Determine the [X, Y] coordinate at the center of the cell enclosing the given text.  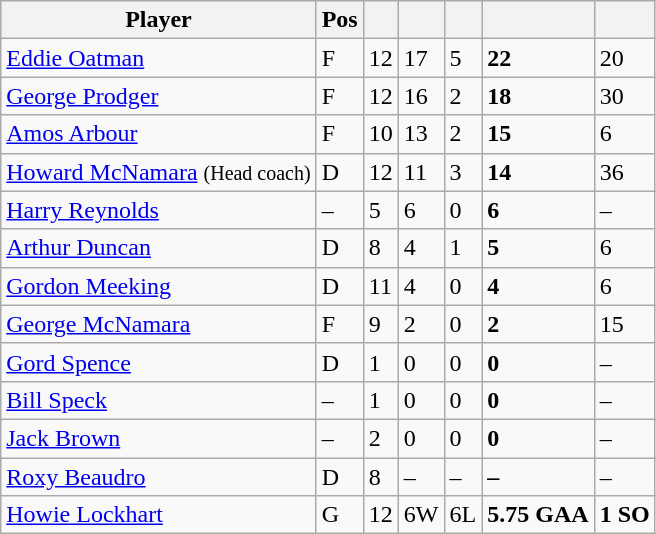
36 [624, 172]
Howard McNamara (Head coach) [158, 172]
Amos Arbour [158, 134]
Arthur Duncan [158, 248]
9 [380, 324]
Gordon Meeking [158, 286]
20 [624, 58]
5.75 GAA [538, 515]
3 [463, 172]
Gord Spence [158, 362]
Roxy Beaudro [158, 477]
George McNamara [158, 324]
Pos [340, 20]
Howie Lockhart [158, 515]
17 [421, 58]
Eddie Oatman [158, 58]
10 [380, 134]
30 [624, 96]
22 [538, 58]
Bill Speck [158, 400]
16 [421, 96]
18 [538, 96]
Player [158, 20]
6W [421, 515]
1 SO [624, 515]
George Prodger [158, 96]
14 [538, 172]
6L [463, 515]
Harry Reynolds [158, 210]
13 [421, 134]
Jack Brown [158, 438]
G [340, 515]
